Scan for the cell matching the given text and deliver its [x, y] coordinate at center. 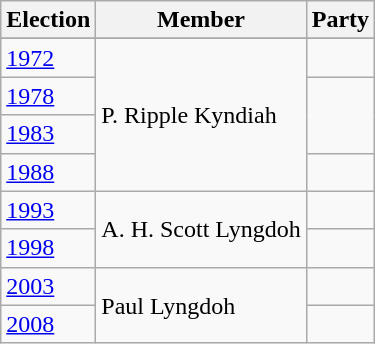
Party [340, 20]
1993 [48, 210]
1998 [48, 248]
2008 [48, 324]
1983 [48, 134]
1988 [48, 172]
Member [201, 20]
Paul Lyngdoh [201, 305]
A. H. Scott Lyngdoh [201, 229]
Election [48, 20]
1978 [48, 96]
P. Ripple Kyndiah [201, 115]
2003 [48, 286]
1972 [48, 58]
